Output the (x, y) coordinate of the center of the cell containing the given text.  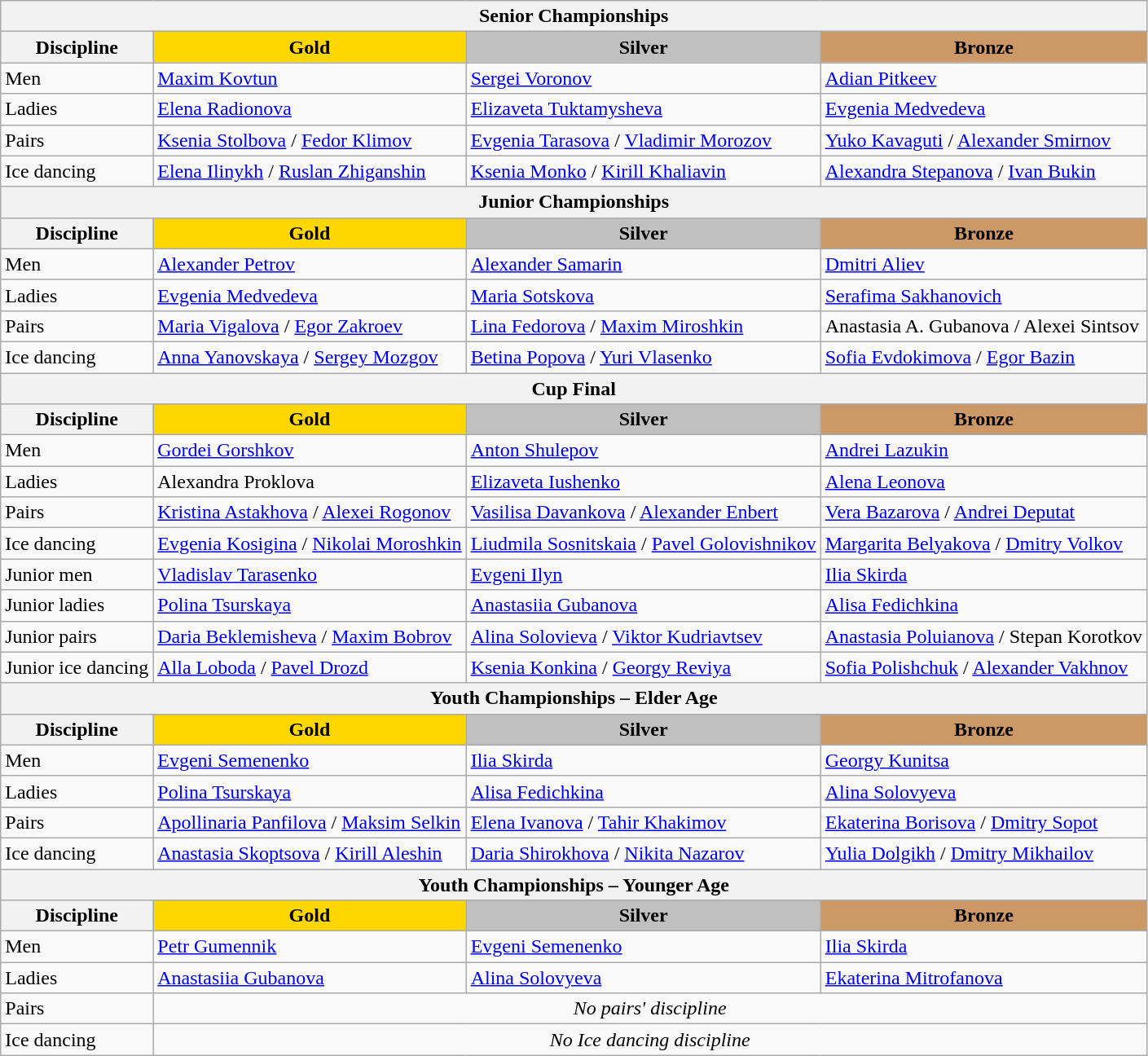
Sergei Voronov (644, 78)
Dmitri Aliev (983, 264)
No Ice dancing discipline (650, 1040)
Evgeni Ilyn (644, 574)
Ksenia Stolbova / Fedor Klimov (310, 140)
Anastasia Poluianova / Stepan Korotkov (983, 636)
Junior Championships (574, 202)
Georgy Kunitsa (983, 760)
Betina Popova / Yuri Vlasenko (644, 357)
Ksenia Monko / Kirill Khaliavin (644, 171)
Junior pairs (77, 636)
Alexandra Stepanova / Ivan Bukin (983, 171)
Adian Pitkeev (983, 78)
Ksenia Konkina / Georgy Reviya (644, 667)
Maxim Kovtun (310, 78)
Sofia Evdokimova / Egor Bazin (983, 357)
Maria Vigalova / Egor Zakroev (310, 326)
Vladislav Tarasenko (310, 574)
Anna Yanovskaya / Sergey Mozgov (310, 357)
Anton Shulepov (644, 451)
Junior ladies (77, 605)
Daria Shirokhova / Nikita Nazarov (644, 853)
Cup Final (574, 389)
Lina Fedorova / Maxim Miroshkin (644, 326)
Ekaterina Borisova / Dmitry Sopot (983, 822)
Anastasia A. Gubanova / Alexei Sintsov (983, 326)
Vasilisa Davankova / Alexander Enbert (644, 513)
Kristina Astakhova / Alexei Rogonov (310, 513)
Senior Championships (574, 16)
Alina Solovieva / Viktor Kudriavtsev (644, 636)
No pairs' discipline (650, 1009)
Liudmila Sosnitskaia / Pavel Golovishnikov (644, 543)
Elena Ivanova / Tahir Khakimov (644, 822)
Margarita Belyakova / Dmitry Volkov (983, 543)
Elizaveta Iushenko (644, 482)
Petr Gumennik (310, 947)
Alexandra Proklova (310, 482)
Alla Loboda / Pavel Drozd (310, 667)
Youth Championships – Elder Age (574, 698)
Gordei Gorshkov (310, 451)
Sofia Polishchuk / Alexander Vakhnov (983, 667)
Daria Beklemisheva / Maxim Bobrov (310, 636)
Serafima Sakhanovich (983, 295)
Junior ice dancing (77, 667)
Vera Bazarova / Andrei Deputat (983, 513)
Maria Sotskova (644, 295)
Evgenia Kosigina / Nikolai Moroshkin (310, 543)
Yuko Kavaguti / Alexander Smirnov (983, 140)
Anastasia Skoptsova / Kirill Aleshin (310, 853)
Apollinaria Panfilova / Maksim Selkin (310, 822)
Alexander Petrov (310, 264)
Andrei Lazukin (983, 451)
Ekaterina Mitrofanova (983, 978)
Junior men (77, 574)
Yulia Dolgikh / Dmitry Mikhailov (983, 853)
Elena Ilinykh / Ruslan Zhiganshin (310, 171)
Evgenia Tarasova / Vladimir Morozov (644, 140)
Alena Leonova (983, 482)
Alexander Samarin (644, 264)
Elena Radionova (310, 109)
Youth Championships – Younger Age (574, 884)
Elizaveta Tuktamysheva (644, 109)
